Scan for the cell matching the given text and deliver its [x, y] coordinate at center. 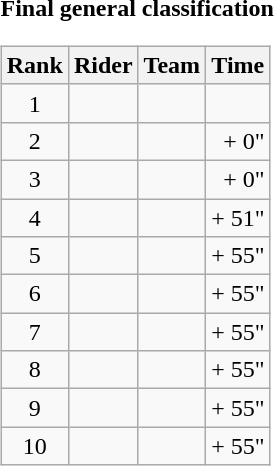
Rider [103, 65]
10 [34, 446]
4 [34, 217]
9 [34, 408]
Time [238, 65]
6 [34, 294]
1 [34, 103]
Team [172, 65]
7 [34, 332]
8 [34, 370]
+ 51" [238, 217]
Rank [34, 65]
2 [34, 141]
3 [34, 179]
5 [34, 256]
